Identify which cell holds the provided text, then report its (x, y) central coordinate. 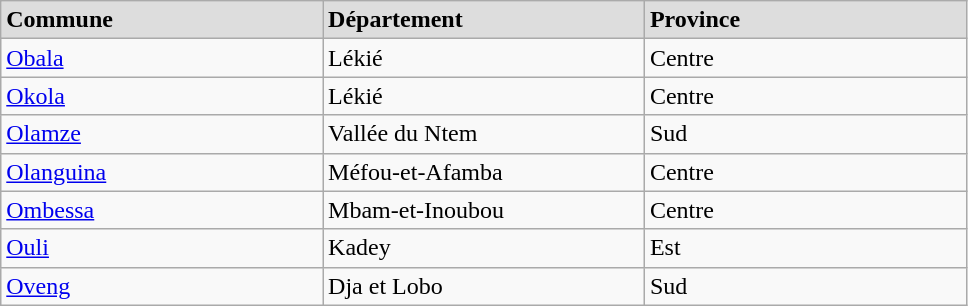
Vallée du Ntem (484, 134)
Commune (162, 20)
Kadey (484, 248)
Oveng (162, 286)
Ombessa (162, 210)
Obala (162, 58)
Olanguina (162, 172)
Dja et Lobo (484, 286)
Méfou-et-Afamba (484, 172)
Ouli (162, 248)
Mbam-et-Inoubou (484, 210)
Olamze (162, 134)
Province (805, 20)
Département (484, 20)
Okola (162, 96)
Est (805, 248)
